Locate the cell with the specified text and output its [X, Y] center coordinate. 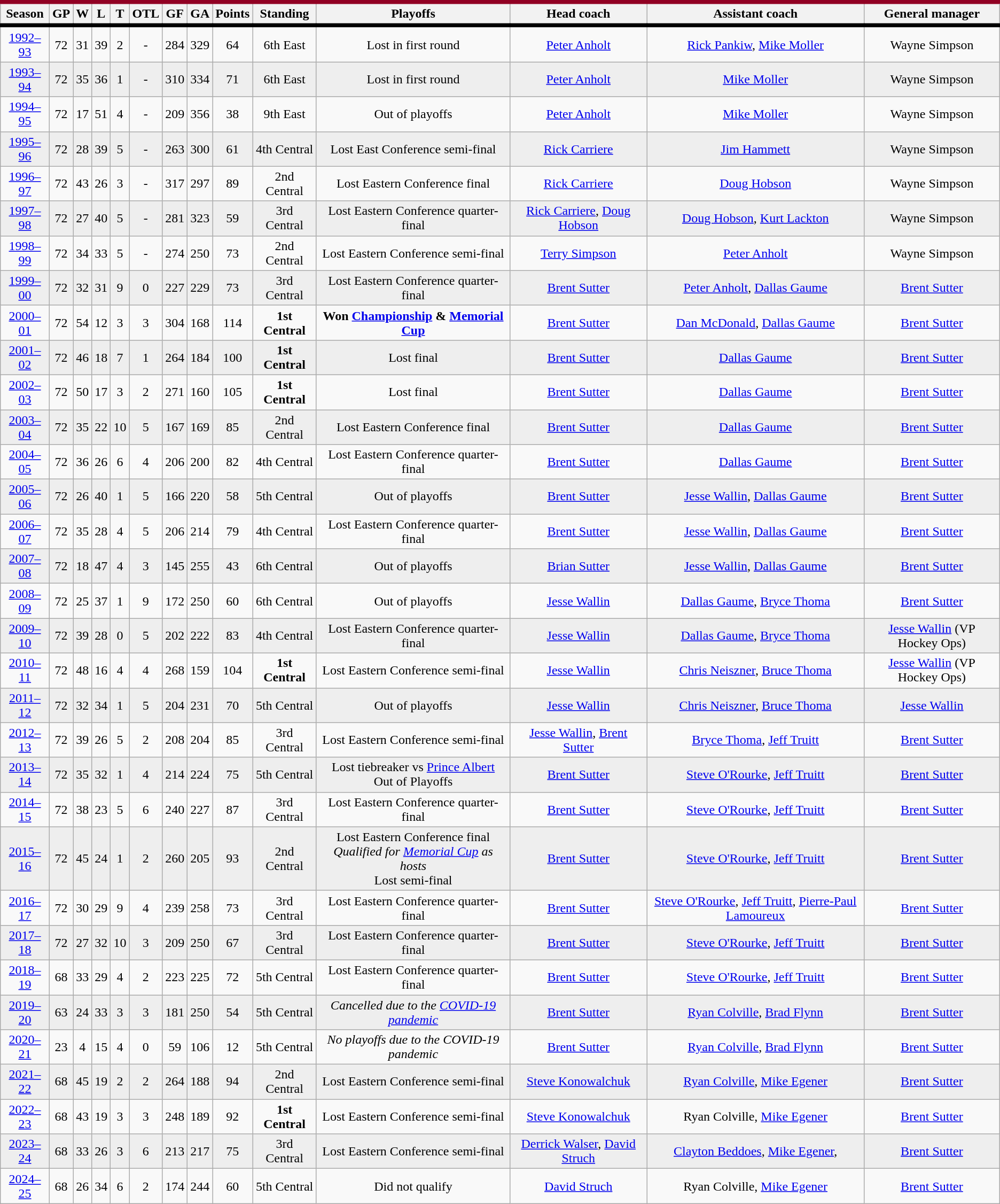
Derrick Walser, David Struch [579, 1151]
2003–04 [25, 426]
114 [233, 323]
2015–16 [25, 858]
255 [200, 566]
Dan McDonald, Dallas Gaume [755, 323]
Rick Pankiw, Mike Moller [755, 44]
1993–94 [25, 79]
213 [175, 1151]
2001–02 [25, 357]
GF [175, 14]
271 [175, 392]
2011–12 [25, 705]
16 [101, 670]
Doug Hobson, Kurt Lackton [755, 218]
2024–25 [25, 1186]
Brian Sutter [579, 566]
2010–11 [25, 670]
208 [175, 740]
174 [175, 1186]
Head coach [579, 14]
160 [200, 392]
188 [200, 1082]
Points [233, 14]
217 [200, 1151]
Playoffs [413, 14]
223 [175, 977]
No playoffs due to the COVID-19 pandemic [413, 1047]
281 [175, 218]
48 [82, 670]
159 [200, 670]
100 [233, 357]
200 [200, 462]
Peter Anholt, Dallas Gaume [755, 288]
222 [200, 636]
OTL [146, 14]
334 [200, 79]
64 [233, 44]
General manager [932, 14]
61 [233, 149]
2004–05 [25, 462]
1998–99 [25, 253]
172 [175, 601]
1996–97 [25, 184]
71 [233, 79]
1995–96 [25, 149]
7 [120, 357]
Won Championship & Memorial Cup [413, 323]
Standing [284, 14]
79 [233, 531]
169 [200, 426]
168 [200, 323]
Jesse Wallin, Brent Sutter [579, 740]
1997–98 [25, 218]
2017–18 [25, 943]
323 [200, 218]
93 [233, 858]
50 [82, 392]
244 [200, 1186]
Steve O'Rourke, Jeff Truitt, Pierre-Paul Lamoureux [755, 907]
30 [82, 907]
Lost East Conference semi-final [413, 149]
David Struch [579, 1186]
2009–10 [25, 636]
225 [200, 977]
Lost tiebreaker vs Prince AlbertOut of Playoffs [413, 775]
297 [200, 184]
Doug Hobson [755, 184]
329 [200, 44]
9th East [284, 114]
51 [101, 114]
Lost Eastern Conference finalQualified for Memorial Cup as hosts Lost semi-final [413, 858]
2013–14 [25, 775]
2007–08 [25, 566]
145 [175, 566]
1994–95 [25, 114]
2005–06 [25, 497]
70 [233, 705]
317 [175, 184]
2006–07 [25, 531]
2002–03 [25, 392]
274 [175, 253]
15 [101, 1047]
25 [82, 601]
224 [200, 775]
231 [200, 705]
229 [200, 288]
248 [175, 1117]
94 [233, 1082]
67 [233, 943]
2018–19 [25, 977]
L [101, 14]
2000–01 [25, 323]
Bryce Thoma, Jeff Truitt [755, 740]
2020–21 [25, 1047]
356 [200, 114]
GA [200, 14]
284 [175, 44]
GP [61, 14]
167 [175, 426]
37 [101, 601]
304 [175, 323]
89 [233, 184]
2008–09 [25, 601]
92 [233, 1117]
58 [233, 497]
Season [25, 14]
166 [175, 497]
Rick Carriere, Doug Hobson [579, 218]
106 [200, 1047]
Cancelled due to the COVID-19 pandemic [413, 1012]
1992–93 [25, 44]
202 [175, 636]
Terry Simpson [579, 253]
22 [101, 426]
2014–15 [25, 809]
Jim Hammett [755, 149]
258 [200, 907]
Clayton Beddoes, Mike Egener, [755, 1151]
184 [200, 357]
310 [175, 79]
2019–20 [25, 1012]
2016–17 [25, 907]
205 [200, 858]
2023–24 [25, 1151]
239 [175, 907]
W [82, 14]
2012–13 [25, 740]
T [120, 14]
189 [200, 1117]
104 [233, 670]
220 [200, 497]
87 [233, 809]
263 [175, 149]
260 [175, 858]
1999–00 [25, 288]
2022–23 [25, 1117]
2021–22 [25, 1082]
82 [233, 462]
47 [101, 566]
240 [175, 809]
181 [175, 1012]
63 [61, 1012]
105 [233, 392]
83 [233, 636]
268 [175, 670]
Assistant coach [755, 14]
300 [200, 149]
Did not qualify [413, 1186]
46 [82, 357]
